Pinpoint the cell where the given text exists, returning its [X, Y] midpoint coordinate. 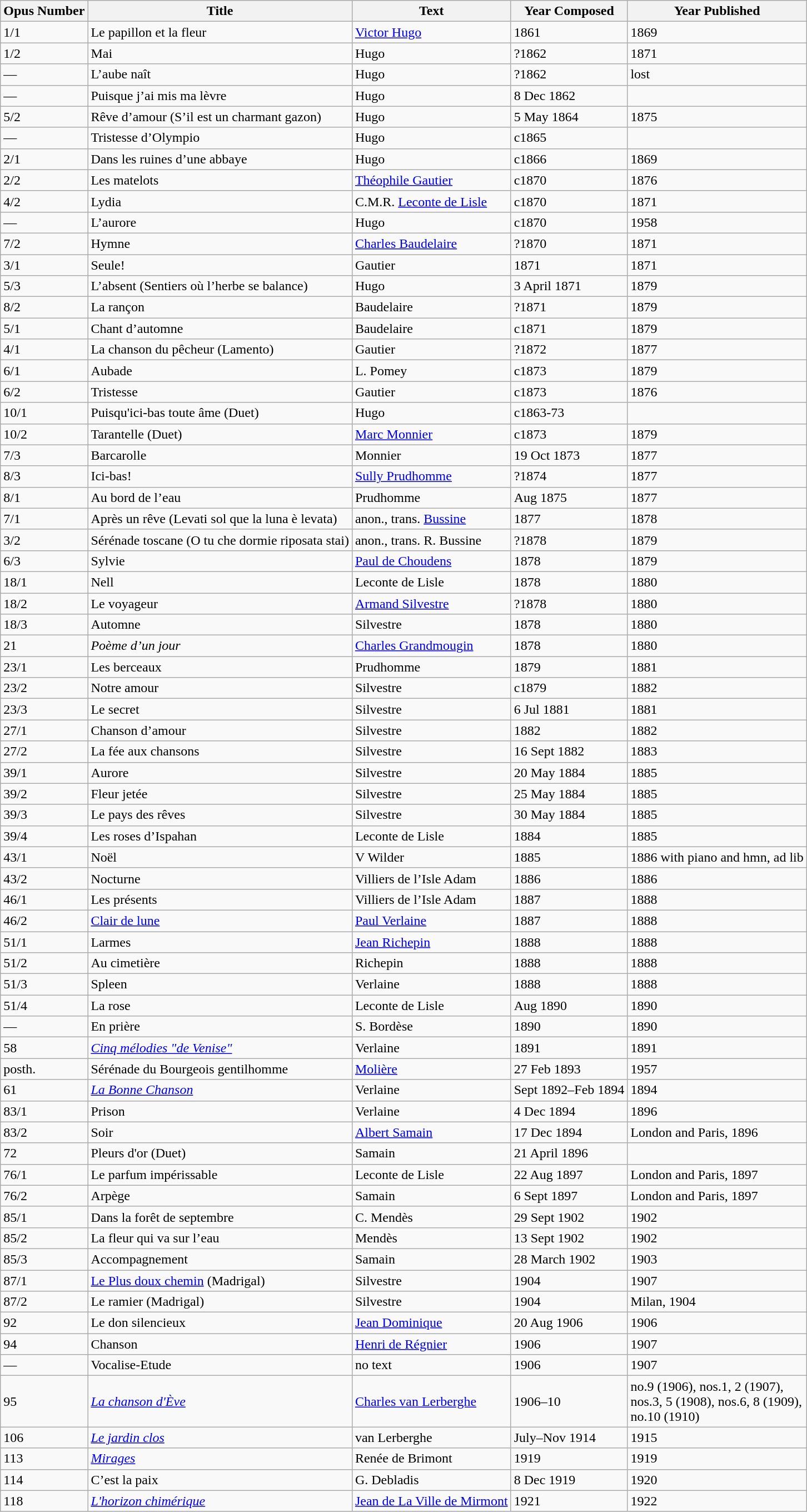
La fleur qui va sur l’eau [220, 1238]
Le ramier (Madrigal) [220, 1302]
c1863-73 [569, 413]
Les roses d’Ispahan [220, 836]
1915 [717, 1438]
Les matelots [220, 180]
1/2 [44, 53]
Mendès [431, 1238]
Tristesse d’Olympio [220, 138]
Puisque j’ai mis ma lèvre [220, 96]
6 Jul 1881 [569, 709]
Seule! [220, 265]
58 [44, 1048]
Chant d’automne [220, 329]
Puisqu'ici-bas toute âme (Duet) [220, 413]
V Wilder [431, 857]
29 Sept 1902 [569, 1217]
39/2 [44, 794]
51/4 [44, 1006]
Molière [431, 1069]
27 Feb 1893 [569, 1069]
21 April 1896 [569, 1153]
Opus Number [44, 11]
22 Aug 1897 [569, 1175]
21 [44, 646]
51/2 [44, 963]
La chanson du pêcheur (Lamento) [220, 350]
18/1 [44, 582]
23/3 [44, 709]
8/1 [44, 498]
76/1 [44, 1175]
16 Sept 1882 [569, 752]
1886 with piano and hmn, ad lib [717, 857]
Year Published [717, 11]
c1865 [569, 138]
?1871 [569, 307]
Pleurs d'or (Duet) [220, 1153]
76/2 [44, 1196]
La rose [220, 1006]
85/1 [44, 1217]
114 [44, 1480]
1/1 [44, 32]
Le Plus doux chemin (Madrigal) [220, 1280]
Paul de Choudens [431, 561]
27/1 [44, 730]
39/3 [44, 815]
4/2 [44, 201]
1906–10 [569, 1401]
39/1 [44, 773]
Au bord de l’eau [220, 498]
Noël [220, 857]
anon., trans. R. Bussine [431, 540]
1894 [717, 1090]
Chanson [220, 1344]
20 May 1884 [569, 773]
July–Nov 1914 [569, 1438]
8/2 [44, 307]
87/2 [44, 1302]
C’est la paix [220, 1480]
Sérénade toscane (O tu che dormie riposata stai) [220, 540]
Le parfum impérissable [220, 1175]
no.9 (1906), nos.1, 2 (1907),nos.3, 5 (1908), nos.6, 8 (1909),no.10 (1910) [717, 1401]
39/4 [44, 836]
43/2 [44, 878]
Hymne [220, 243]
Sept 1892–Feb 1894 [569, 1090]
Victor Hugo [431, 32]
En prière [220, 1027]
1861 [569, 32]
Larmes [220, 942]
Barcarolle [220, 455]
13 Sept 1902 [569, 1238]
1922 [717, 1501]
Armand Silvestre [431, 603]
L. Pomey [431, 371]
8 Dec 1919 [569, 1480]
1921 [569, 1501]
Fleur jetée [220, 794]
Jean Richepin [431, 942]
Mai [220, 53]
7/2 [44, 243]
Ici-bas! [220, 476]
2/2 [44, 180]
Vocalise-Etude [220, 1365]
83/2 [44, 1132]
6 Sept 1897 [569, 1196]
5/1 [44, 329]
3/1 [44, 265]
Le don silencieux [220, 1323]
?1874 [569, 476]
L'horizon chimérique [220, 1501]
Le secret [220, 709]
Prison [220, 1111]
46/1 [44, 899]
85/2 [44, 1238]
5 May 1864 [569, 117]
4/1 [44, 350]
Henri de Régnier [431, 1344]
Après un rêve (Levati sol que la luna è levata) [220, 519]
La fée aux chansons [220, 752]
95 [44, 1401]
Notre amour [220, 688]
London and Paris, 1896 [717, 1132]
Mirages [220, 1459]
10/2 [44, 434]
8 Dec 1862 [569, 96]
83/1 [44, 1111]
?1872 [569, 350]
Charles Grandmougin [431, 646]
17 Dec 1894 [569, 1132]
La Bonne Chanson [220, 1090]
6/1 [44, 371]
La rançon [220, 307]
Marc Monnier [431, 434]
Tristesse [220, 392]
Aug 1890 [569, 1006]
Chanson d’amour [220, 730]
Rêve d’amour (S’il est un charmant gazon) [220, 117]
25 May 1884 [569, 794]
Le pays des rêves [220, 815]
51/1 [44, 942]
106 [44, 1438]
S. Bordèse [431, 1027]
Jean Dominique [431, 1323]
Arpège [220, 1196]
lost [717, 74]
Paul Verlaine [431, 921]
Monnier [431, 455]
L’aurore [220, 222]
L’aube naît [220, 74]
L’absent (Sentiers où l’herbe se balance) [220, 286]
Soir [220, 1132]
1958 [717, 222]
8/3 [44, 476]
Les présents [220, 899]
Le voyageur [220, 603]
61 [44, 1090]
Spleen [220, 984]
92 [44, 1323]
5/3 [44, 286]
Milan, 1904 [717, 1302]
5/2 [44, 117]
Cinq mélodies "de Venise" [220, 1048]
Dans la forêt de septembre [220, 1217]
Poème d’un jour [220, 646]
c1871 [569, 329]
51/3 [44, 984]
Aug 1875 [569, 498]
Lydia [220, 201]
43/1 [44, 857]
Nell [220, 582]
118 [44, 1501]
C. Mendès [431, 1217]
28 March 1902 [569, 1259]
Le papillon et la fleur [220, 32]
2/1 [44, 159]
7/1 [44, 519]
1957 [717, 1069]
Nocturne [220, 878]
Title [220, 11]
Au cimetière [220, 963]
Sérénade du Bourgeois gentilhomme [220, 1069]
La chanson d'Ève [220, 1401]
Text [431, 11]
Dans les ruines d’une abbaye [220, 159]
Sylvie [220, 561]
18/3 [44, 625]
Aubade [220, 371]
72 [44, 1153]
6/3 [44, 561]
Automne [220, 625]
Jean de La Ville de Mirmont [431, 1501]
Richepin [431, 963]
19 Oct 1873 [569, 455]
C.M.R. Leconte de Lisle [431, 201]
Clair de lune [220, 921]
94 [44, 1344]
no text [431, 1365]
18/2 [44, 603]
87/1 [44, 1280]
3 April 1871 [569, 286]
113 [44, 1459]
Tarantelle (Duet) [220, 434]
23/1 [44, 667]
Aurore [220, 773]
20 Aug 1906 [569, 1323]
Les berceaux [220, 667]
1884 [569, 836]
4 Dec 1894 [569, 1111]
anon., trans. Bussine [431, 519]
Year Composed [569, 11]
30 May 1884 [569, 815]
85/3 [44, 1259]
G. Debladis [431, 1480]
Sully Prudhomme [431, 476]
6/2 [44, 392]
Charles Baudelaire [431, 243]
posth. [44, 1069]
46/2 [44, 921]
1903 [717, 1259]
Le jardin clos [220, 1438]
Accompagnement [220, 1259]
c1879 [569, 688]
1883 [717, 752]
Théophile Gautier [431, 180]
7/3 [44, 455]
c1866 [569, 159]
23/2 [44, 688]
Renée de Brimont [431, 1459]
Albert Samain [431, 1132]
1896 [717, 1111]
1920 [717, 1480]
3/2 [44, 540]
?1870 [569, 243]
Charles van Lerberghe [431, 1401]
10/1 [44, 413]
27/2 [44, 752]
1875 [717, 117]
van Lerberghe [431, 1438]
